Provide the [x, y] coordinate of the cell's center where the given text is located.  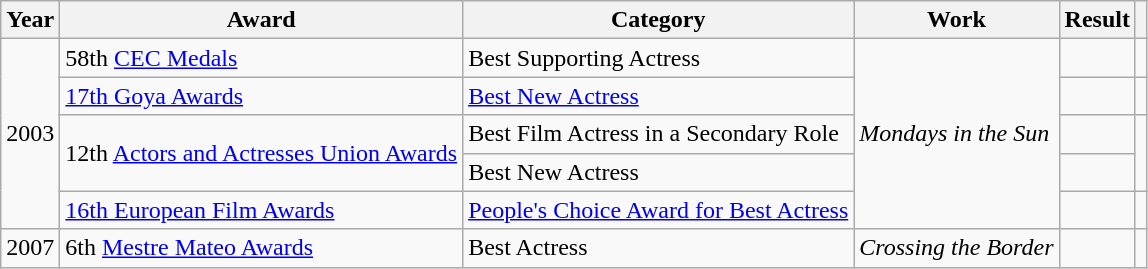
2007 [30, 248]
6th Mestre Mateo Awards [262, 248]
17th Goya Awards [262, 96]
People's Choice Award for Best Actress [658, 210]
Best Actress [658, 248]
Category [658, 20]
Best Film Actress in a Secondary Role [658, 134]
Year [30, 20]
Crossing the Border [956, 248]
58th CEC Medals [262, 58]
Work [956, 20]
Best Supporting Actress [658, 58]
16th European Film Awards [262, 210]
Result [1097, 20]
12th Actors and Actresses Union Awards [262, 153]
Mondays in the Sun [956, 134]
Award [262, 20]
2003 [30, 134]
